Return the [x, y] coordinate for the center point of the cell that contains the specified text.  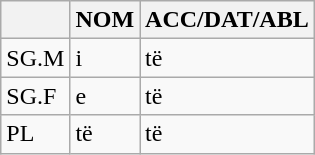
PL [36, 134]
e [105, 96]
SG.F [36, 96]
SG.M [36, 58]
NOM [105, 20]
ACC/DAT/ABL [228, 20]
i [105, 58]
